Pinpoint the cell where the given text exists, returning its (x, y) midpoint coordinate. 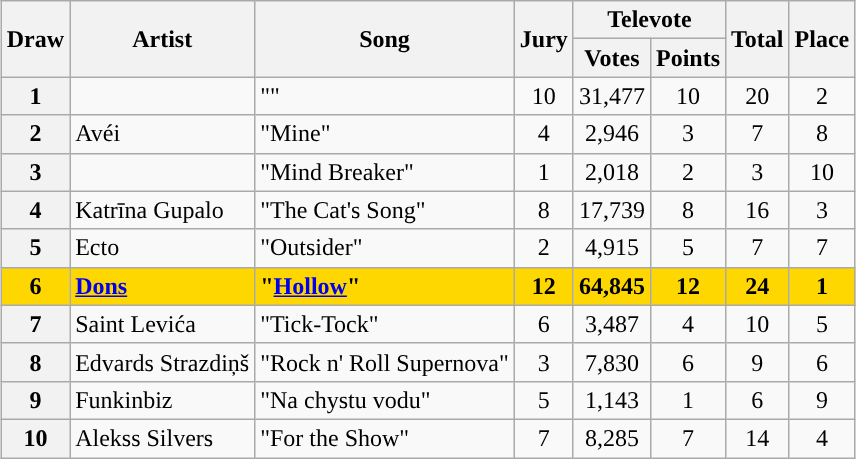
"Outsider" (385, 248)
Song (385, 39)
Ecto (162, 248)
Artist (162, 39)
"Mine" (385, 134)
Draw (35, 39)
Votes (612, 58)
"The Cat's Song" (385, 210)
Avéi (162, 134)
Place (822, 39)
1,143 (612, 400)
17,739 (612, 210)
64,845 (612, 286)
Dons (162, 286)
2,946 (612, 134)
"Tick-Tock" (385, 324)
"For the Show" (385, 438)
Alekss Silvers (162, 438)
Edvards Strazdiņš (162, 362)
Funkinbiz (162, 400)
31,477 (612, 96)
Jury (544, 39)
24 (758, 286)
"Rock n' Roll Supernova" (385, 362)
8,285 (612, 438)
"" (385, 96)
"Na chystu vodu" (385, 400)
7,830 (612, 362)
Televote (649, 20)
Saint Levića (162, 324)
14 (758, 438)
"Mind Breaker" (385, 172)
Points (688, 58)
20 (758, 96)
"Hollow" (385, 286)
2,018 (612, 172)
16 (758, 210)
Katrīna Gupalo (162, 210)
3,487 (612, 324)
4,915 (612, 248)
Total (758, 39)
